Capture the cell that displays the provided text and extract its [X, Y] central coordinate. 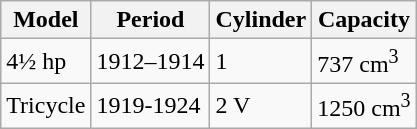
4½ hp [46, 62]
1 [261, 62]
737 cm3 [364, 62]
Capacity [364, 20]
Model [46, 20]
Tricycle [46, 106]
1912–1914 [150, 62]
1919-1924 [150, 106]
Period [150, 20]
1250 cm3 [364, 106]
Cylinder [261, 20]
2 V [261, 106]
